Search for the cell housing the specified text and yield its [X, Y] center coordinate. 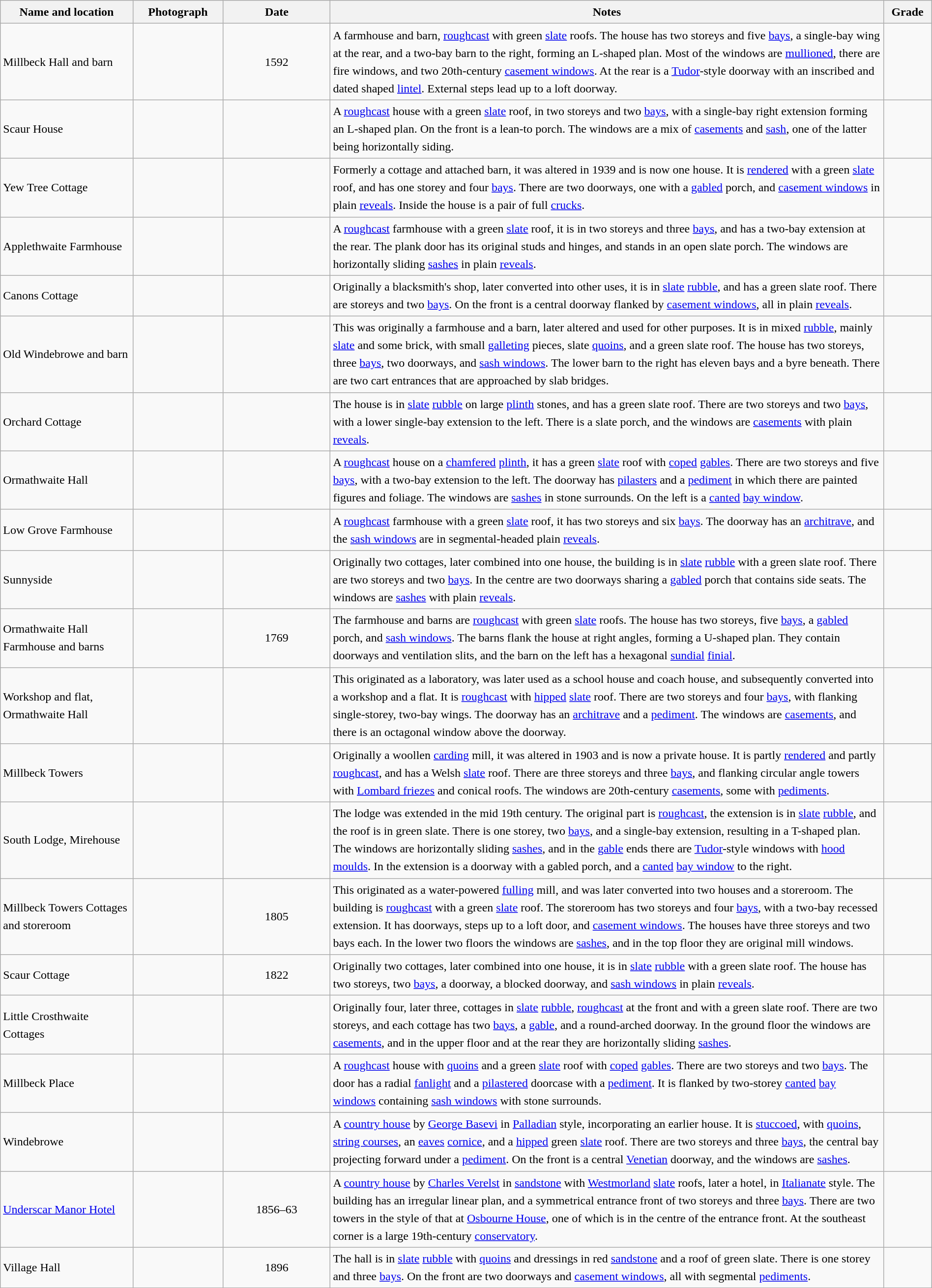
South Lodge, Mirehouse [67, 841]
Canons Cottage [67, 296]
Millbeck Hall and barn [67, 62]
1822 [277, 975]
Scaur Cottage [67, 975]
Windebrowe [67, 1142]
Date [277, 12]
Notes [607, 12]
1769 [277, 638]
Ormathwaite Hall Farmhouse and barns [67, 638]
Old Windebrowe and barn [67, 354]
Millbeck Towers [67, 773]
Name and location [67, 12]
Workshop and flat, Ormathwaite Hall [67, 706]
Ormathwaite Hall [67, 480]
1805 [277, 916]
Scaur House [67, 129]
1592 [277, 62]
Village Hall [67, 1267]
Millbeck Towers Cottages and storeroom [67, 916]
Applethwaite Farmhouse [67, 246]
1856–63 [277, 1209]
1896 [277, 1267]
Low Grove Farmhouse [67, 530]
Orchard Cottage [67, 422]
Yew Tree Cottage [67, 188]
Sunnyside [67, 579]
Grade [907, 12]
Millbeck Place [67, 1083]
Underscar Manor Hotel [67, 1209]
Photograph [178, 12]
Little Crosthwaite Cottages [67, 1025]
